Capture the cell that displays the provided text and extract its (x, y) central coordinate. 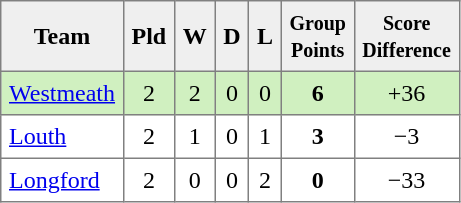
Pld (148, 36)
Team (62, 36)
W (194, 36)
ScoreDifference (406, 36)
3 (318, 137)
+36 (406, 93)
Louth (62, 137)
L (266, 36)
−33 (406, 180)
D (232, 36)
6 (318, 93)
−3 (406, 137)
Longford (62, 180)
Westmeath (62, 93)
GroupPoints (318, 36)
